Scan for the cell matching the given text and deliver its [x, y] coordinate at center. 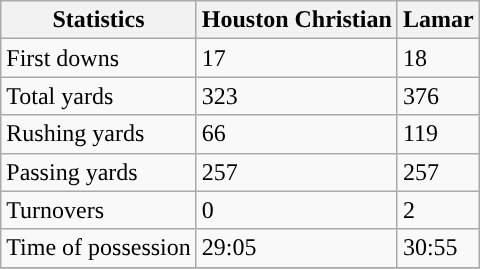
Lamar [438, 20]
Rushing yards [99, 134]
Passing yards [99, 172]
66 [296, 134]
Statistics [99, 20]
18 [438, 58]
119 [438, 134]
Total yards [99, 96]
Houston Christian [296, 20]
0 [296, 210]
323 [296, 96]
First downs [99, 58]
Time of possession [99, 248]
30:55 [438, 248]
376 [438, 96]
29:05 [296, 248]
Turnovers [99, 210]
2 [438, 210]
17 [296, 58]
